Locate the cell with the specified text and output its [X, Y] center coordinate. 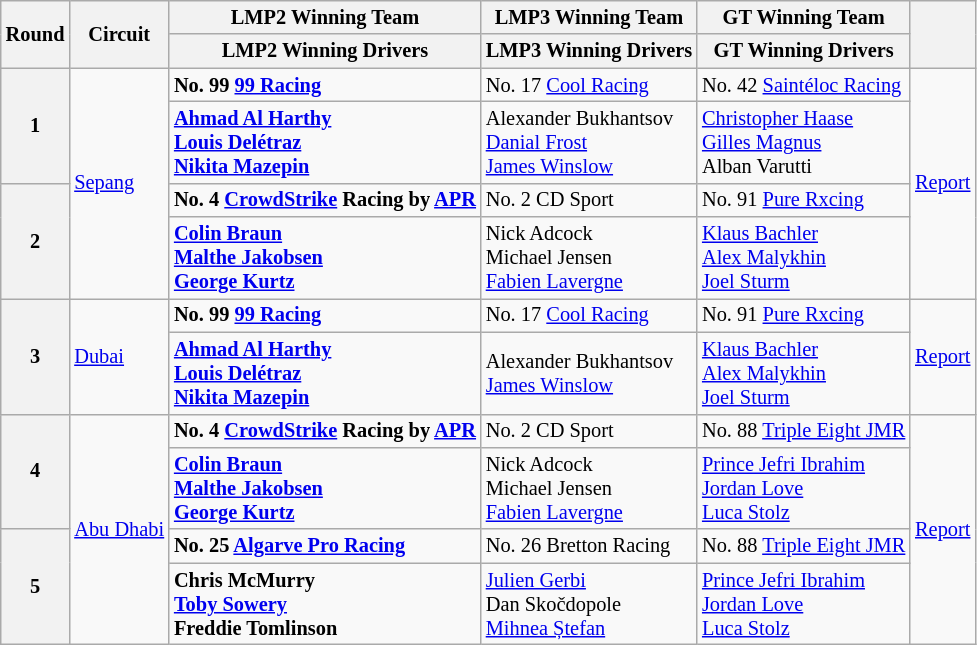
4 [36, 472]
LMP2 Winning Team [325, 17]
Alexander Bukhantsov James Winslow [589, 373]
Alexander Bukhantsov Danial Frost James Winslow [589, 142]
No. 42 Saintéloc Racing [804, 85]
GT Winning Team [804, 17]
Circuit [119, 34]
Dubai [119, 356]
5 [36, 586]
LMP2 Winning Drivers [325, 51]
Christopher Haase Gilles Magnus Alban Varutti [804, 142]
Abu Dhabi [119, 530]
2 [36, 240]
No. 25 Algarve Pro Racing [325, 546]
LMP3 Winning Drivers [589, 51]
Julien Gerbi Dan Skočdopole Mihnea Ștefan [589, 604]
Sepang [119, 184]
Round [36, 34]
GT Winning Drivers [804, 51]
LMP3 Winning Team [589, 17]
1 [36, 126]
No. 26 Bretton Racing [589, 546]
3 [36, 356]
Chris McMurry Toby Sowery Freddie Tomlinson [325, 604]
